Pinpoint the cell where the given text exists, returning its (X, Y) midpoint coordinate. 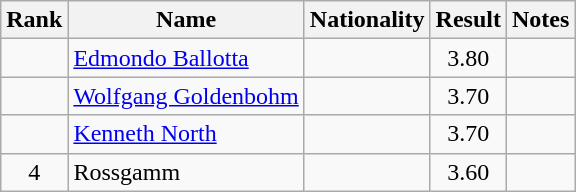
Nationality (367, 20)
Rank (34, 20)
3.80 (468, 58)
Wolfgang Goldenbohm (186, 96)
Rossgamm (186, 172)
3.60 (468, 172)
Notes (540, 20)
Name (186, 20)
Result (468, 20)
Edmondo Ballotta (186, 58)
4 (34, 172)
Kenneth North (186, 134)
